Return the (X, Y) coordinate for the center point of the cell that contains the specified text.  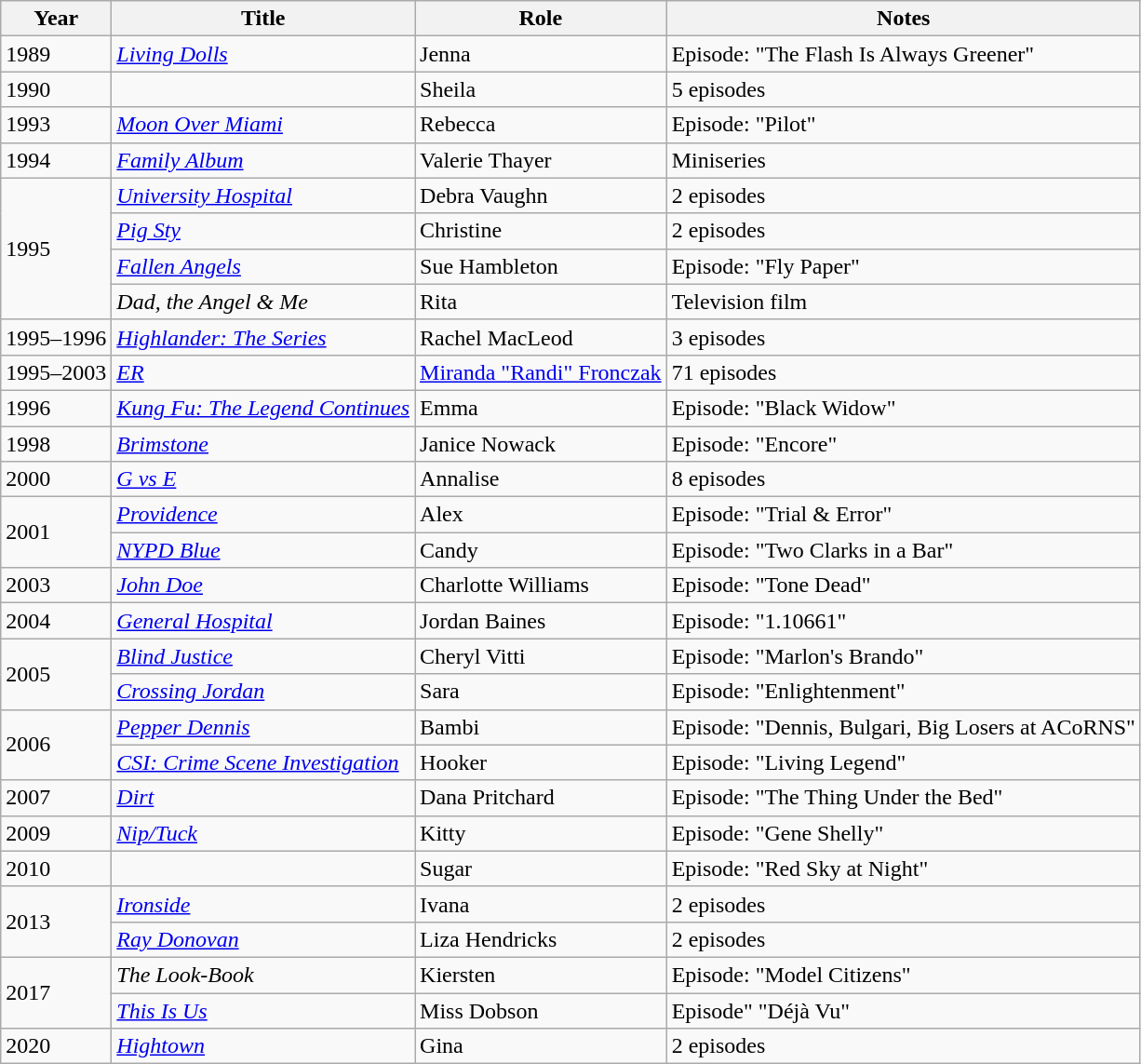
The Look-Book (263, 975)
Crossing Jordan (263, 692)
Debra Vaughn (542, 195)
Television film (903, 302)
Miss Dobson (542, 1010)
Title (263, 19)
Highlander: The Series (263, 337)
Moon Over Miami (263, 125)
Valerie Thayer (542, 160)
Liza Hendricks (542, 939)
Hightown (263, 1046)
Jenna (542, 54)
2009 (56, 833)
2017 (56, 992)
Dirt (263, 798)
2007 (56, 798)
Charlotte Williams (542, 586)
Notes (903, 19)
Episode: "Two Clarks in a Bar" (903, 550)
2001 (56, 532)
2000 (56, 479)
Bambi (542, 727)
2003 (56, 586)
Kitty (542, 833)
71 episodes (903, 372)
Alex (542, 515)
Sue Hambleton (542, 266)
2010 (56, 869)
Episode: "Tone Dead" (903, 586)
Dana Pritchard (542, 798)
Family Album (263, 160)
2005 (56, 674)
1995 (56, 249)
Episode: "Black Widow" (903, 408)
University Hospital (263, 195)
G vs E (263, 479)
1990 (56, 89)
1995–2003 (56, 372)
Miniseries (903, 160)
1994 (56, 160)
Jordan Baines (542, 621)
Gina (542, 1046)
Rachel MacLeod (542, 337)
Fallen Angels (263, 266)
Episode: "Enlightenment" (903, 692)
1995–1996 (56, 337)
Episode: "Gene Shelly" (903, 833)
Episode: "Fly Paper" (903, 266)
Episode: "Dennis, Bulgari, Big Losers at ACoRNS" (903, 727)
Year (56, 19)
1989 (56, 54)
CSI: Crime Scene Investigation (263, 762)
Episode: "Red Sky at Night" (903, 869)
Sheila (542, 89)
2013 (56, 922)
Janice Nowack (542, 444)
Episode: "Living Legend" (903, 762)
Hooker (542, 762)
Sara (542, 692)
2006 (56, 745)
1998 (56, 444)
John Doe (263, 586)
Kiersten (542, 975)
Ivana (542, 904)
Brimstone (263, 444)
1996 (56, 408)
Christine (542, 231)
Cheryl Vitti (542, 656)
Miranda "Randi" Fronczak (542, 372)
Episode: "Pilot" (903, 125)
5 episodes (903, 89)
Annalise (542, 479)
Sugar (542, 869)
Providence (263, 515)
Rita (542, 302)
NYPD Blue (263, 550)
Episode: "Marlon's Brando" (903, 656)
Dad, the Angel & Me (263, 302)
Pig Sty (263, 231)
Episode: "Model Citizens" (903, 975)
Emma (542, 408)
3 episodes (903, 337)
Ironside (263, 904)
Rebecca (542, 125)
Episode: "Trial & Error" (903, 515)
Episode: "The Flash Is Always Greener" (903, 54)
Role (542, 19)
Nip/Tuck (263, 833)
Candy (542, 550)
Episode: "The Thing Under the Bed" (903, 798)
ER (263, 372)
Pepper Dennis (263, 727)
General Hospital (263, 621)
Episode" "Déjà Vu" (903, 1010)
2004 (56, 621)
Living Dolls (263, 54)
Ray Donovan (263, 939)
8 episodes (903, 479)
Blind Justice (263, 656)
Episode: "1.10661" (903, 621)
Kung Fu: The Legend Continues (263, 408)
This Is Us (263, 1010)
2020 (56, 1046)
Episode: "Encore" (903, 444)
1993 (56, 125)
